Identify which cell holds the provided text, then report its (X, Y) central coordinate. 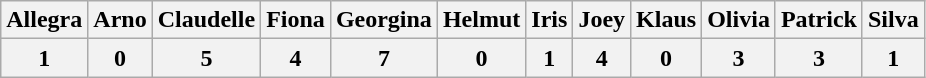
7 (384, 58)
Helmut (481, 20)
Georgina (384, 20)
Klaus (666, 20)
5 (206, 58)
Silva (893, 20)
Iris (550, 20)
Patrick (818, 20)
Allegra (44, 20)
Claudelle (206, 20)
Fiona (296, 20)
Arno (120, 20)
Olivia (739, 20)
Joey (602, 20)
